Output the [x, y] coordinate of the center of the cell containing the given text.  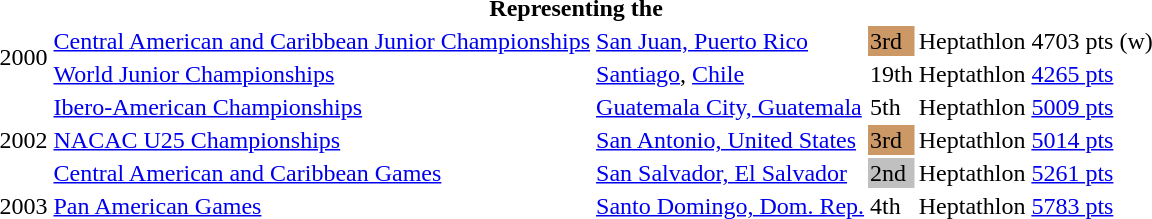
San Antonio, United States [730, 140]
San Juan, Puerto Rico [730, 41]
5th [892, 107]
San Salvador, El Salvador [730, 173]
Guatemala City, Guatemala [730, 107]
Central American and Caribbean Junior Championships [322, 41]
Central American and Caribbean Games [322, 173]
2nd [892, 173]
NACAC U25 Championships [322, 140]
World Junior Championships [322, 74]
Santiago, Chile [730, 74]
Ibero-American Championships [322, 107]
19th [892, 74]
